Detect which cell encompasses the target text, then output its (x, y) center coordinate. 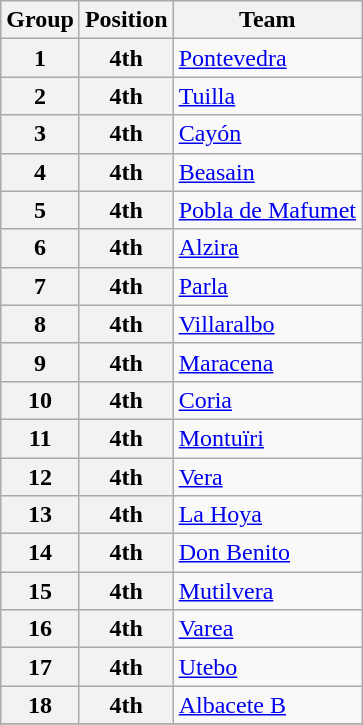
17 (40, 667)
Varea (267, 629)
12 (40, 477)
Position (126, 20)
18 (40, 705)
7 (40, 286)
6 (40, 248)
Parla (267, 286)
Mutilvera (267, 591)
Pobla de Mafumet (267, 210)
Coria (267, 400)
3 (40, 134)
9 (40, 362)
4 (40, 172)
Vera (267, 477)
Group (40, 20)
16 (40, 629)
Cayón (267, 134)
Beasain (267, 172)
Utebo (267, 667)
5 (40, 210)
13 (40, 515)
10 (40, 400)
15 (40, 591)
Alzira (267, 248)
14 (40, 553)
11 (40, 438)
Montuïri (267, 438)
Villaralbo (267, 324)
2 (40, 96)
Maracena (267, 362)
Tuilla (267, 96)
1 (40, 58)
Albacete B (267, 705)
8 (40, 324)
La Hoya (267, 515)
Pontevedra (267, 58)
Don Benito (267, 553)
Team (267, 20)
